Return [x, y] of the center of cell containing provided text 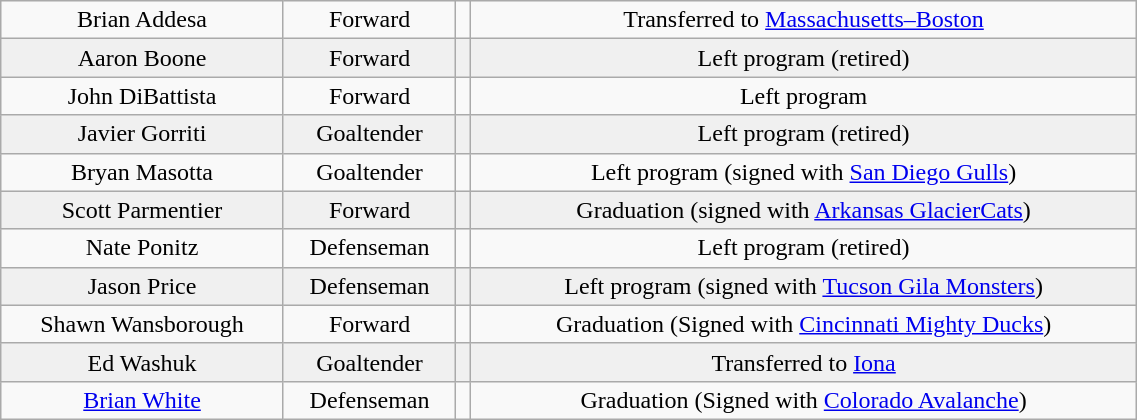
Shawn Wansborough [142, 324]
Graduation (Signed with Colorado Avalanche) [804, 400]
Jason Price [142, 286]
Graduation (Signed with Cincinnati Mighty Ducks) [804, 324]
Transferred to Iona [804, 362]
Bryan Masotta [142, 172]
Nate Ponitz [142, 248]
Left program [804, 96]
Left program (signed with Tucson Gila Monsters) [804, 286]
Brian Addesa [142, 20]
Left program (signed with San Diego Gulls) [804, 172]
Ed Washuk [142, 362]
Graduation (signed with Arkansas GlacierCats) [804, 210]
Transferred to Massachusetts–Boston [804, 20]
Brian White [142, 400]
Aaron Boone [142, 58]
John DiBattista [142, 96]
Javier Gorriti [142, 134]
Scott Parmentier [142, 210]
